Scan for the cell matching the given text and deliver its (x, y) coordinate at center. 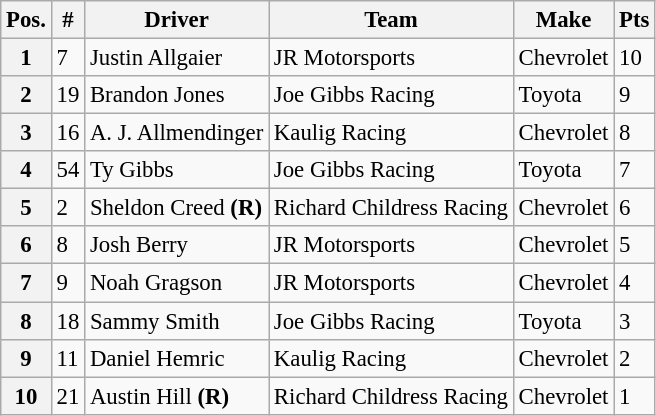
Ty Gibbs (177, 170)
A. J. Allmendinger (177, 133)
Noah Gragson (177, 283)
Justin Allgaier (177, 58)
Driver (177, 20)
Sheldon Creed (R) (177, 208)
# (68, 20)
19 (68, 95)
Pts (634, 20)
Pos. (26, 20)
16 (68, 133)
Brandon Jones (177, 95)
Sammy Smith (177, 321)
18 (68, 321)
11 (68, 358)
Austin Hill (R) (177, 396)
Make (563, 20)
Team (392, 20)
Josh Berry (177, 245)
21 (68, 396)
54 (68, 170)
Daniel Hemric (177, 358)
